Capture the cell that displays the provided text and extract its (X, Y) central coordinate. 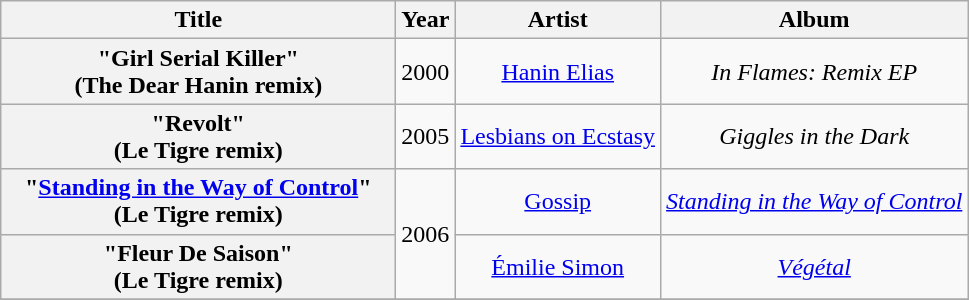
"Revolt"(Le Tigre remix) (198, 136)
Standing in the Way of Control (814, 202)
"Standing in the Way of Control"(Le Tigre remix) (198, 202)
"Fleur De Saison"(Le Tigre remix) (198, 266)
Title (198, 20)
Giggles in the Dark (814, 136)
Végétal (814, 266)
Artist (558, 20)
2000 (426, 72)
Gossip (558, 202)
Year (426, 20)
"Girl Serial Killer"(The Dear Hanin remix) (198, 72)
Hanin Elias (558, 72)
Album (814, 20)
2005 (426, 136)
2006 (426, 234)
Lesbians on Ecstasy (558, 136)
Émilie Simon (558, 266)
In Flames: Remix EP (814, 72)
